Pinpoint the cell where the given text exists, returning its [x, y] midpoint coordinate. 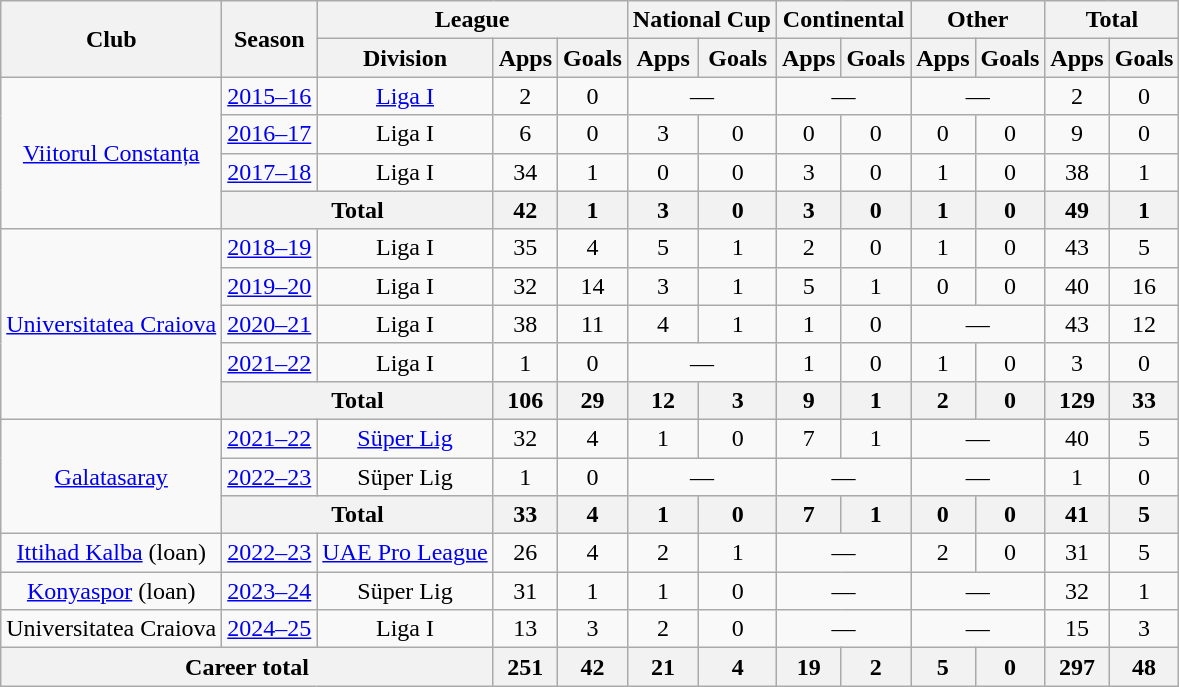
2016–17 [270, 134]
13 [525, 629]
Konyaspor (loan) [112, 591]
11 [593, 324]
UAE Pro League [405, 553]
Galatasaray [112, 476]
2019–20 [270, 286]
106 [525, 400]
6 [525, 134]
2018–19 [270, 248]
15 [1077, 629]
16 [1144, 286]
19 [808, 667]
49 [1077, 210]
Club [112, 39]
129 [1077, 400]
2023–24 [270, 591]
Career total [247, 667]
41 [1077, 515]
Division [405, 58]
Season [270, 39]
14 [593, 286]
21 [663, 667]
Other [978, 20]
National Cup [702, 20]
2020–21 [270, 324]
34 [525, 172]
Ittihad Kalba (loan) [112, 553]
2017–18 [270, 172]
League [472, 20]
Viitorul Constanța [112, 153]
26 [525, 553]
251 [525, 667]
Continental [843, 20]
35 [525, 248]
297 [1077, 667]
48 [1144, 667]
2024–25 [270, 629]
29 [593, 400]
2015–16 [270, 96]
